Extract the (X, Y) coordinate from the center of the cell holding the provided text.  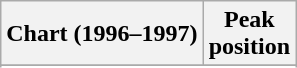
Peakposition (249, 34)
Chart (1996–1997) (102, 34)
